Pinpoint the cell where the given text exists, returning its [X, Y] midpoint coordinate. 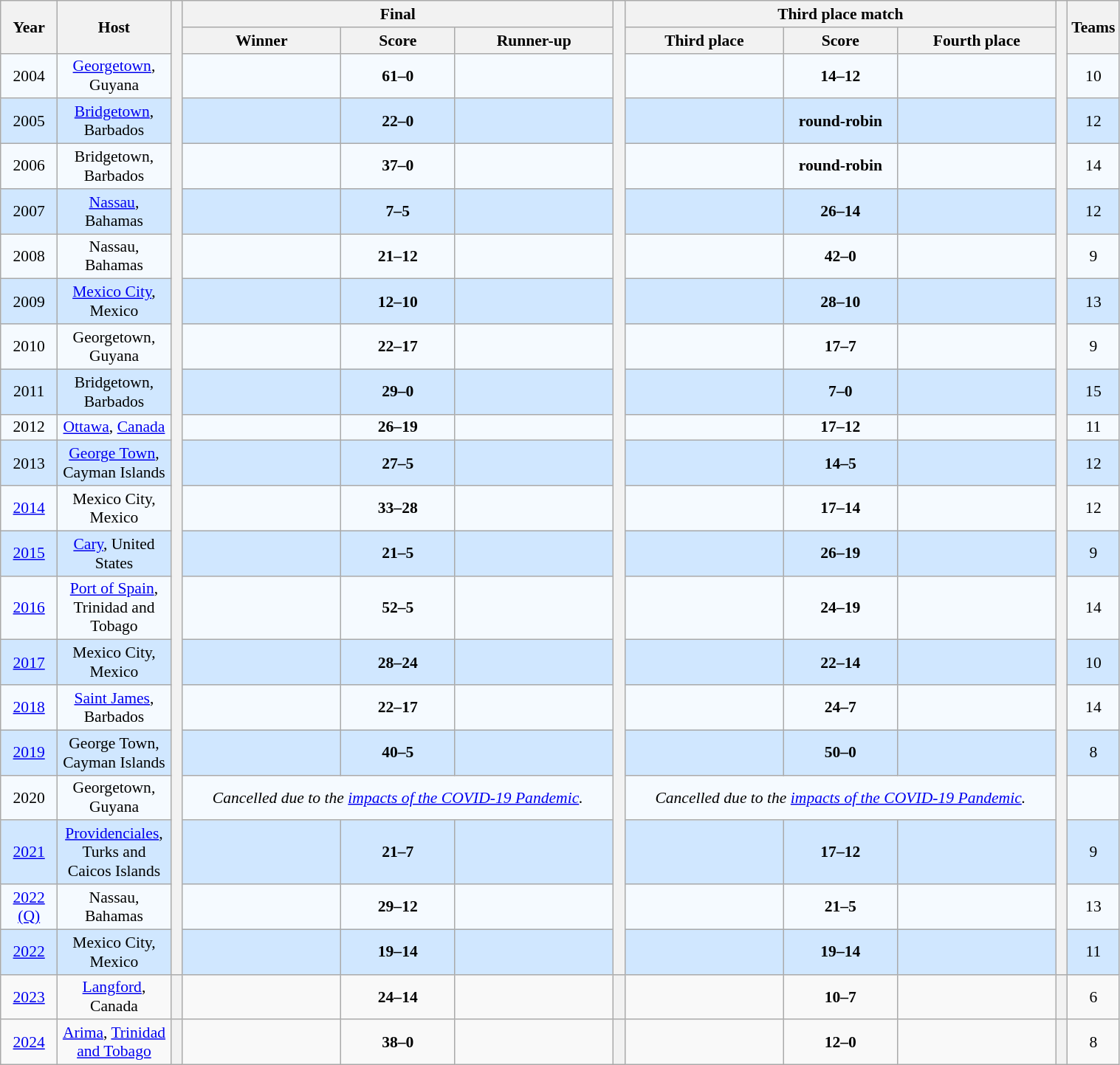
Runner-up [535, 41]
2024 [30, 1042]
15 [1093, 391]
Final [398, 14]
52–5 [398, 608]
2007 [30, 211]
2019 [30, 753]
2005 [30, 121]
14–5 [840, 463]
Cary, United States [114, 554]
12–10 [398, 301]
Winner [261, 41]
2020 [30, 797]
Fourth place [976, 41]
Arima, Trinidad and Tobago [114, 1042]
Third place [704, 41]
33–28 [398, 508]
37–0 [398, 167]
2015 [30, 554]
17–7 [840, 347]
14–12 [840, 75]
29–12 [398, 906]
2022 [30, 952]
2004 [30, 75]
24–19 [840, 608]
Teams [1093, 27]
28–24 [398, 663]
61–0 [398, 75]
38–0 [398, 1042]
6 [1093, 996]
2012 [30, 427]
2022 (Q) [30, 906]
Saint James, Barbados [114, 707]
2009 [30, 301]
28–10 [840, 301]
Port of Spain, Trinidad and Tobago [114, 608]
7–0 [840, 391]
2016 [30, 608]
Langford, Canada [114, 996]
17–14 [840, 508]
Host [114, 27]
2023 [30, 996]
2014 [30, 508]
2018 [30, 707]
29–0 [398, 391]
24–7 [840, 707]
Providenciales, Turks and Caicos Islands [114, 853]
22–0 [398, 121]
12–0 [840, 1042]
2011 [30, 391]
Ottawa, Canada [114, 427]
10–7 [840, 996]
2021 [30, 853]
24–14 [398, 996]
50–0 [840, 753]
2017 [30, 663]
2010 [30, 347]
22–14 [840, 663]
26–14 [840, 211]
40–5 [398, 753]
2008 [30, 257]
7–5 [398, 211]
Third place match [840, 14]
2013 [30, 463]
27–5 [398, 463]
42–0 [840, 257]
21–7 [398, 853]
21–12 [398, 257]
2006 [30, 167]
Year [30, 27]
